Capture the cell that displays the provided text and extract its [X, Y] central coordinate. 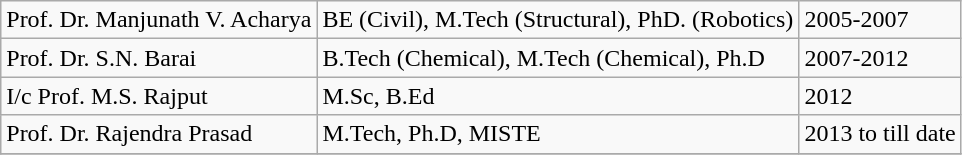
2013 to till date [880, 134]
M.Tech, Ph.D, MISTE [558, 134]
M.Sc, B.Ed [558, 96]
I/c Prof. M.S. Rajput [159, 96]
BE (Civil), M.Tech (Structural), PhD. (Robotics) [558, 20]
Prof. Dr. Manjunath V. Acharya [159, 20]
B.Tech (Chemical), M.Tech (Chemical), Ph.D [558, 58]
Prof. Dr. Rajendra Prasad [159, 134]
2012 [880, 96]
2005-2007 [880, 20]
Prof. Dr. S.N. Barai [159, 58]
2007-2012 [880, 58]
